Return the [x, y] coordinate for the center point of the cell that contains the specified text.  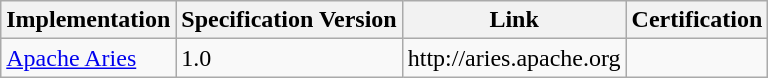
Implementation [88, 20]
1.0 [289, 58]
Link [514, 20]
Certification [697, 20]
Apache Aries [88, 58]
Specification Version [289, 20]
http://aries.apache.org [514, 58]
